Return (x, y) of the center of cell containing provided text 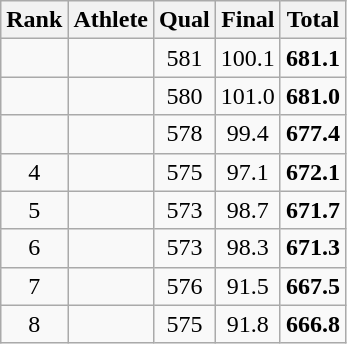
667.5 (312, 286)
101.0 (248, 96)
666.8 (312, 324)
681.1 (312, 58)
98.7 (248, 210)
6 (34, 248)
671.3 (312, 248)
Rank (34, 20)
681.0 (312, 96)
5 (34, 210)
4 (34, 172)
Athlete (111, 20)
7 (34, 286)
98.3 (248, 248)
671.7 (312, 210)
677.4 (312, 134)
Qual (185, 20)
91.8 (248, 324)
672.1 (312, 172)
Final (248, 20)
581 (185, 58)
578 (185, 134)
Total (312, 20)
97.1 (248, 172)
580 (185, 96)
100.1 (248, 58)
91.5 (248, 286)
99.4 (248, 134)
576 (185, 286)
8 (34, 324)
